Determine the [x, y] coordinate at the center of the cell enclosing the given text.  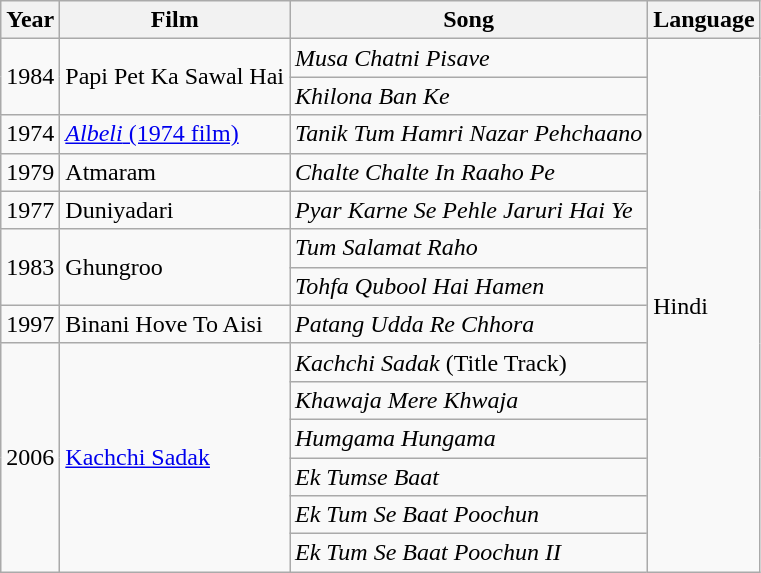
1974 [30, 134]
1984 [30, 77]
Ghungroo [175, 267]
1983 [30, 267]
Khawaja Mere Khwaja [469, 400]
Tanik Tum Hamri Nazar Pehchaano [469, 134]
Ek Tum Se Baat Poochun [469, 515]
Tum Salamat Raho [469, 248]
Kachchi Sadak [175, 457]
Ek Tumse Baat [469, 477]
Chalte Chalte In Raaho Pe [469, 172]
Hindi [704, 306]
Year [30, 20]
1977 [30, 210]
Atmaram [175, 172]
1997 [30, 324]
Duniyadari [175, 210]
Humgama Hungama [469, 438]
Film [175, 20]
Binani Hove To Aisi [175, 324]
Papi Pet Ka Sawal Hai [175, 77]
Albeli (1974 film) [175, 134]
2006 [30, 457]
Song [469, 20]
Ek Tum Se Baat Poochun II [469, 553]
Khilona Ban Ke [469, 96]
Patang Udda Re Chhora [469, 324]
Language [704, 20]
1979 [30, 172]
Pyar Karne Se Pehle Jaruri Hai Ye [469, 210]
Tohfa Qubool Hai Hamen [469, 286]
Musa Chatni Pisave [469, 58]
Kachchi Sadak (Title Track) [469, 362]
